Extract the [X, Y] coordinate from the center of the cell holding the provided text.  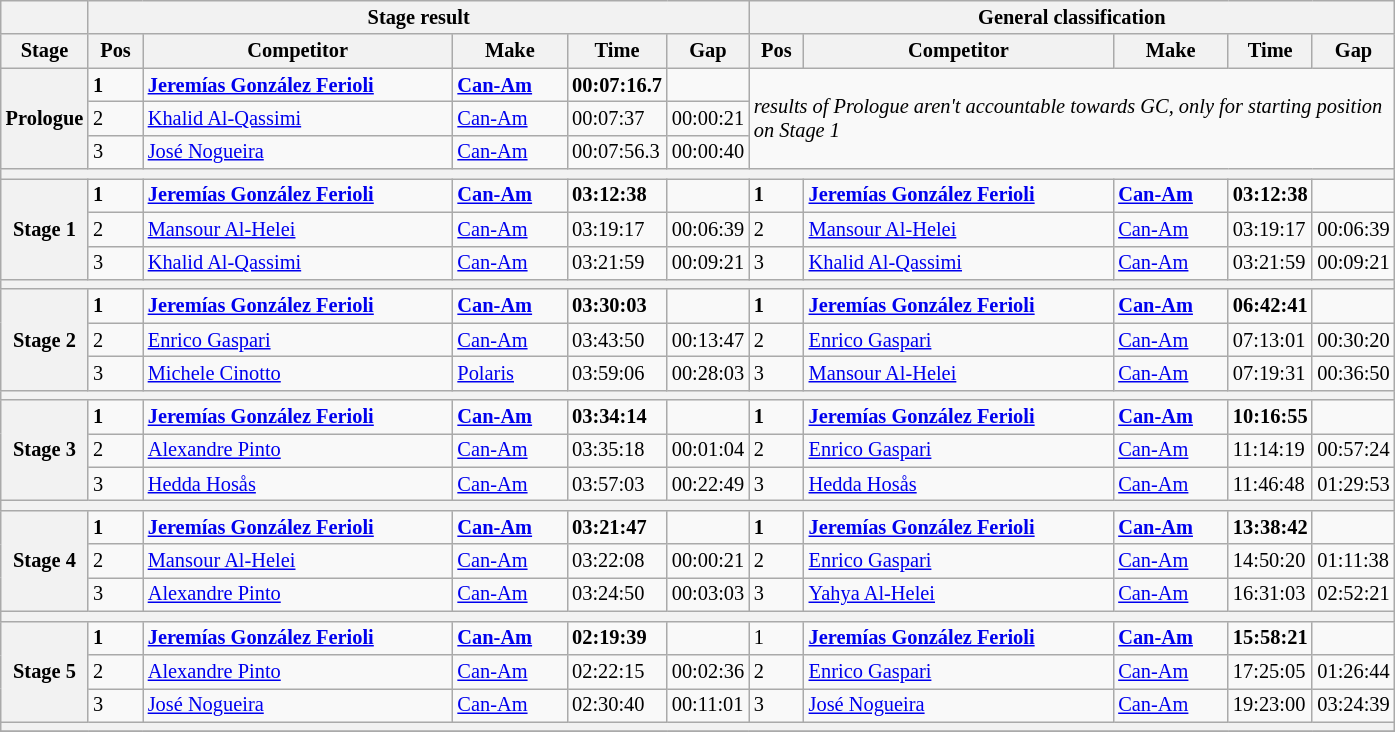
03:24:39 [1353, 705]
03:57:03 [617, 484]
11:14:19 [1270, 450]
Stage 3 [44, 450]
Yahya Al-Helei [959, 594]
06:42:41 [1270, 306]
00:07:56.3 [617, 152]
07:19:31 [1270, 373]
Stage 2 [44, 340]
16:31:03 [1270, 594]
14:50:20 [1270, 561]
00:01:04 [708, 450]
Stage 4 [44, 560]
General classification [1072, 17]
03:35:18 [617, 450]
01:29:53 [1353, 484]
07:13:01 [1270, 340]
02:30:40 [617, 705]
Stage 5 [44, 672]
01:26:44 [1353, 671]
00:11:01 [708, 705]
10:16:55 [1270, 417]
03:34:14 [617, 417]
00:36:50 [1353, 373]
13:38:42 [1270, 527]
03:30:03 [617, 306]
Prologue [44, 118]
02:22:15 [617, 671]
00:28:03 [708, 373]
Polaris [510, 373]
03:43:50 [617, 340]
00:22:49 [708, 484]
02:19:39 [617, 638]
02:52:21 [1353, 594]
Stage 1 [44, 228]
19:23:00 [1270, 705]
03:24:50 [617, 594]
00:57:24 [1353, 450]
00:30:20 [1353, 340]
00:07:37 [617, 118]
Stage result [418, 17]
03:21:47 [617, 527]
01:11:38 [1353, 561]
00:13:47 [708, 340]
03:22:08 [617, 561]
results of Prologue aren't accountable towards GC, only for starting position on Stage 1 [1072, 118]
15:58:21 [1270, 638]
00:03:03 [708, 594]
00:07:16.7 [617, 85]
03:59:06 [617, 373]
Michele Cinotto [298, 373]
11:46:48 [1270, 484]
17:25:05 [1270, 671]
00:00:40 [708, 152]
Stage [44, 51]
00:02:36 [708, 671]
